Scan for the cell matching the given text and deliver its (x, y) coordinate at center. 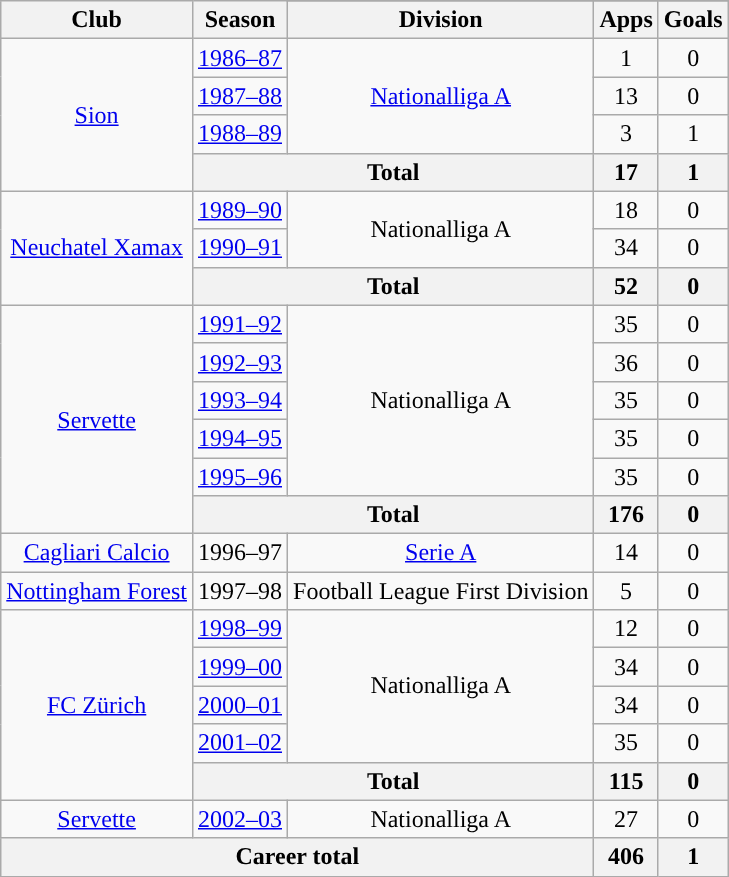
2002–03 (240, 819)
14 (626, 553)
1995–96 (240, 477)
2000–01 (240, 705)
Neuchatel Xamax (97, 248)
1988–89 (240, 134)
Division (441, 20)
1987–88 (240, 96)
1997–98 (240, 591)
1986–87 (240, 58)
2001–02 (240, 743)
12 (626, 629)
1993–94 (240, 400)
Football League First Division (441, 591)
1989–90 (240, 210)
17 (626, 172)
1994–95 (240, 438)
3 (626, 134)
Season (240, 20)
Nottingham Forest (97, 591)
Serie A (441, 553)
406 (626, 857)
Sion (97, 115)
13 (626, 96)
Apps (626, 20)
52 (626, 286)
Career total (298, 857)
1990–91 (240, 248)
Goals (693, 20)
27 (626, 819)
5 (626, 591)
1992–93 (240, 362)
176 (626, 515)
1991–92 (240, 324)
18 (626, 210)
Cagliari Calcio (97, 553)
Club (97, 20)
36 (626, 362)
1996–97 (240, 553)
1999–00 (240, 667)
1998–99 (240, 629)
FC Zürich (97, 705)
115 (626, 781)
